From the cell containing the given text, extract its center point as (X, Y) coordinate. 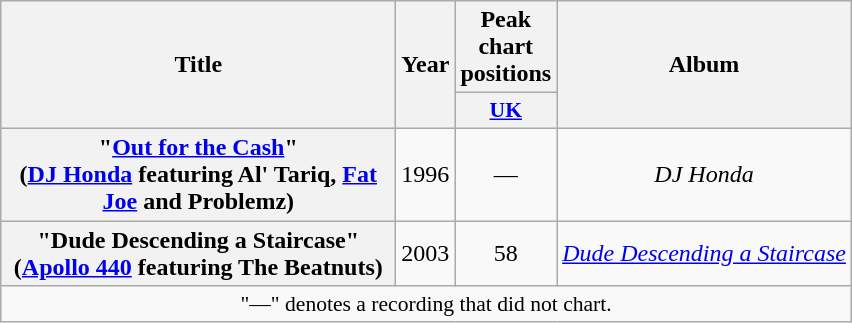
Year (426, 65)
— (506, 174)
"Dude Descending a Staircase"(Apollo 440 featuring The Beatnuts) (198, 252)
DJ Honda (704, 174)
"—" denotes a recording that did not chart. (426, 304)
Title (198, 65)
Album (704, 65)
Peak chart positions (506, 47)
1996 (426, 174)
2003 (426, 252)
"Out for the Cash"(DJ Honda featuring Al' Tariq, Fat Joe and Problemz) (198, 174)
58 (506, 252)
Dude Descending a Staircase (704, 252)
UK (506, 111)
